Determine the [X, Y] coordinate at the center of the cell enclosing the given text.  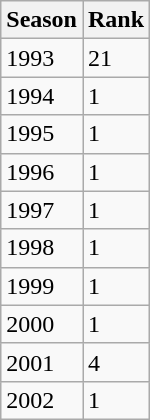
2000 [42, 324]
1999 [42, 286]
1995 [42, 134]
1993 [42, 58]
2001 [42, 362]
4 [116, 362]
Season [42, 20]
1996 [42, 172]
2002 [42, 400]
Rank [116, 20]
1998 [42, 248]
1997 [42, 210]
1994 [42, 96]
21 [116, 58]
